Return (X, Y) of the center of cell containing provided text 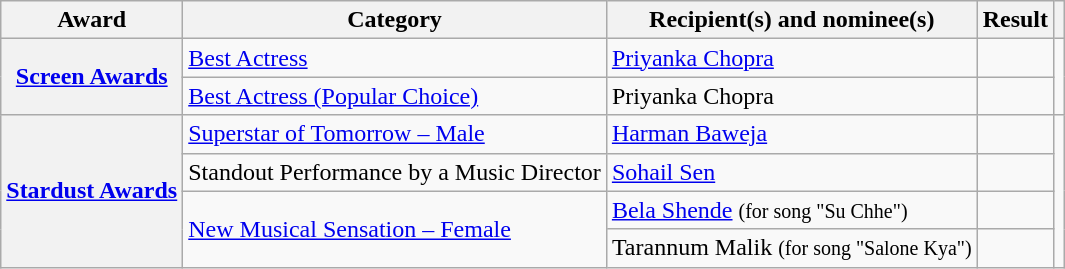
Sohail Sen (792, 172)
Standout Performance by a Music Director (395, 172)
Harman Baweja (792, 134)
Tarannum Malik (for song "Salone Kya") (792, 248)
Stardust Awards (92, 191)
Best Actress (Popular Choice) (395, 96)
Recipient(s) and nominee(s) (792, 20)
New Musical Sensation – Female (395, 229)
Bela Shende (for song "Su Chhe") (792, 210)
Category (395, 20)
Best Actress (395, 58)
Screen Awards (92, 77)
Result (1015, 20)
Award (92, 20)
Superstar of Tomorrow – Male (395, 134)
